Determine the (X, Y) coordinate at the center of the cell enclosing the given text.  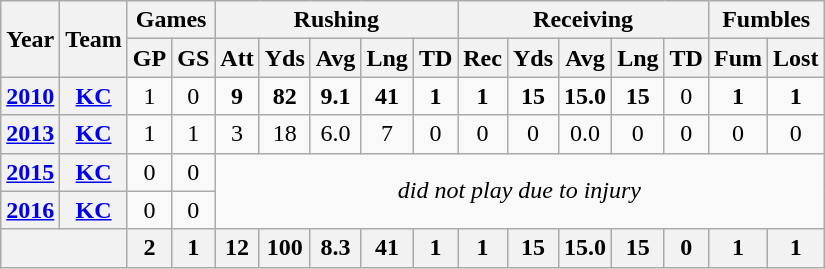
82 (284, 96)
18 (284, 134)
100 (284, 248)
Team (94, 39)
Att (237, 58)
3 (237, 134)
9 (237, 96)
Receiving (584, 20)
0.0 (586, 134)
GP (149, 58)
7 (387, 134)
2015 (30, 172)
Year (30, 39)
8.3 (336, 248)
9.1 (336, 96)
2016 (30, 210)
Fumbles (766, 20)
2 (149, 248)
Rushing (336, 20)
2013 (30, 134)
2010 (30, 96)
GS (194, 58)
6.0 (336, 134)
Games (170, 20)
Rec (483, 58)
Lost (796, 58)
Fum (738, 58)
12 (237, 248)
did not play due to injury (520, 191)
